From the cell containing the given text, extract its center point as [x, y] coordinate. 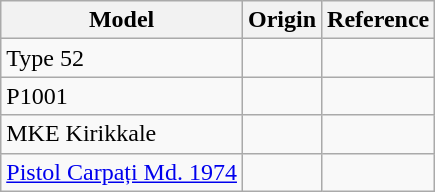
MKE Kirikkale [122, 134]
Reference [378, 20]
P1001 [122, 96]
Model [122, 20]
Type 52 [122, 58]
Pistol Carpați Md. 1974 [122, 172]
Origin [282, 20]
